Scan for the cell matching the given text and deliver its [X, Y] coordinate at center. 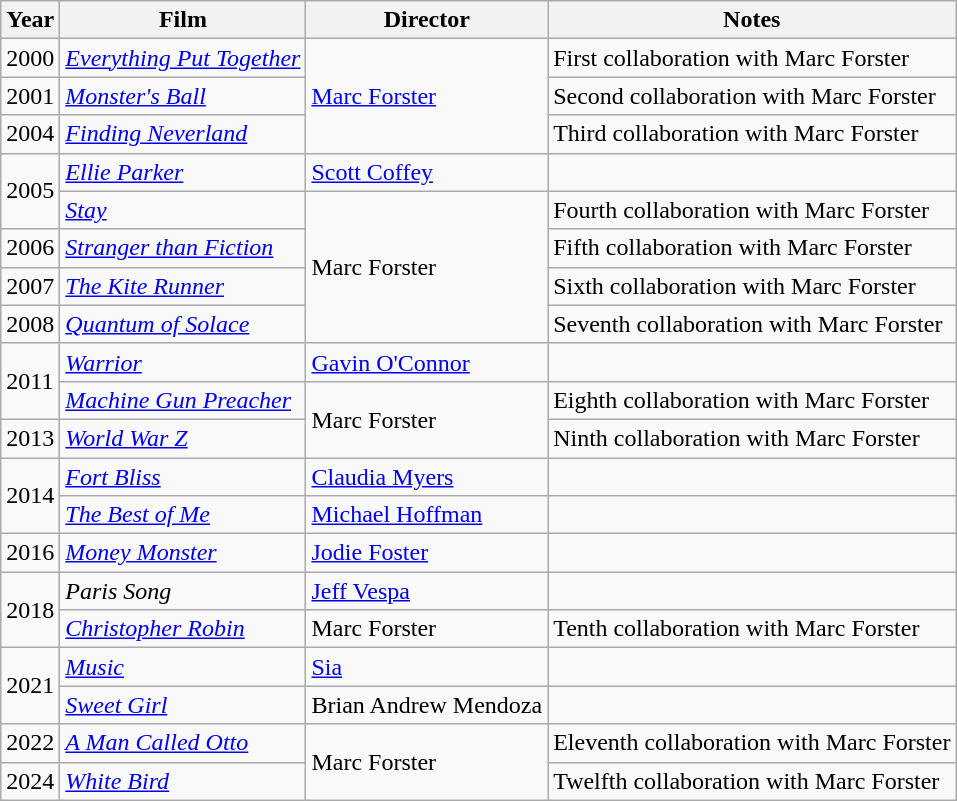
Jodie Foster [427, 553]
2022 [30, 743]
2011 [30, 381]
Film [183, 20]
Stranger than Fiction [183, 248]
2004 [30, 134]
Music [183, 667]
2007 [30, 286]
Everything Put Together [183, 58]
A Man Called Otto [183, 743]
Jeff Vespa [427, 591]
Christopher Robin [183, 629]
Twelfth collaboration with Marc Forster [752, 781]
2000 [30, 58]
2024 [30, 781]
2021 [30, 686]
2001 [30, 96]
Money Monster [183, 553]
First collaboration with Marc Forster [752, 58]
Seventh collaboration with Marc Forster [752, 324]
Gavin O'Connor [427, 362]
Michael Hoffman [427, 515]
Fort Bliss [183, 477]
Paris Song [183, 591]
Ellie Parker [183, 172]
Sixth collaboration with Marc Forster [752, 286]
Ninth collaboration with Marc Forster [752, 438]
Director [427, 20]
Brian Andrew Mendoza [427, 705]
2008 [30, 324]
Quantum of Solace [183, 324]
2018 [30, 610]
Fourth collaboration with Marc Forster [752, 210]
Stay [183, 210]
World War Z [183, 438]
Sia [427, 667]
2016 [30, 553]
Monster's Ball [183, 96]
Fifth collaboration with Marc Forster [752, 248]
Machine Gun Preacher [183, 400]
Sweet Girl [183, 705]
Year [30, 20]
2014 [30, 496]
Scott Coffey [427, 172]
Eighth collaboration with Marc Forster [752, 400]
White Bird [183, 781]
2005 [30, 191]
Warrior [183, 362]
Tenth collaboration with Marc Forster [752, 629]
2013 [30, 438]
The Kite Runner [183, 286]
2006 [30, 248]
Third collaboration with Marc Forster [752, 134]
Eleventh collaboration with Marc Forster [752, 743]
The Best of Me [183, 515]
Second collaboration with Marc Forster [752, 96]
Notes [752, 20]
Claudia Myers [427, 477]
Finding Neverland [183, 134]
